From the cell containing the given text, extract its center point as [X, Y] coordinate. 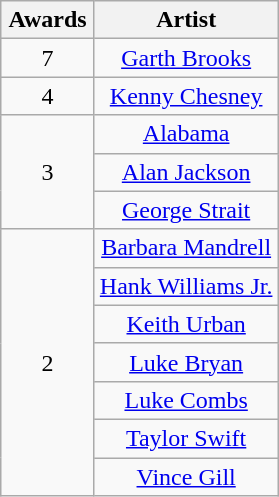
Keith Urban [186, 324]
7 [48, 58]
Barbara Mandrell [186, 248]
Garth Brooks [186, 58]
2 [48, 362]
Awards [48, 20]
Vince Gill [186, 477]
Taylor Swift [186, 438]
3 [48, 172]
4 [48, 96]
George Strait [186, 210]
Artist [186, 20]
Alabama [186, 134]
Luke Bryan [186, 362]
Kenny Chesney [186, 96]
Hank Williams Jr. [186, 286]
Luke Combs [186, 400]
Alan Jackson [186, 172]
